For the text-containing cell, return its midpoint in (X, Y) coordinate format. 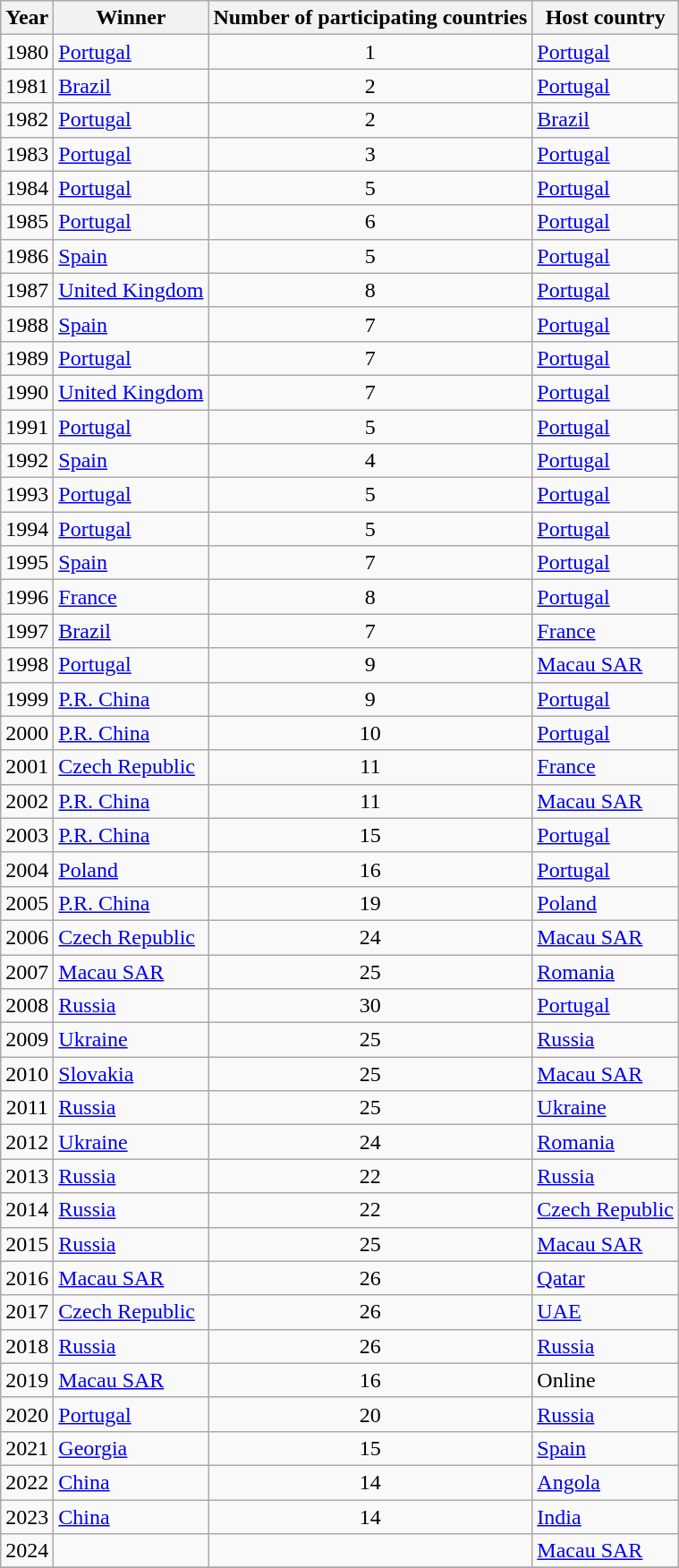
1993 (27, 495)
Number of participating countries (370, 18)
6 (370, 222)
2019 (27, 1380)
1983 (27, 154)
2003 (27, 835)
1996 (27, 597)
1999 (27, 699)
1985 (27, 222)
Qatar (606, 1278)
Slovakia (131, 1074)
2022 (27, 1482)
2007 (27, 971)
1980 (27, 52)
2008 (27, 1006)
1992 (27, 461)
1998 (27, 665)
2013 (27, 1176)
1981 (27, 86)
Angola (606, 1482)
1997 (27, 631)
India (606, 1517)
2012 (27, 1142)
2002 (27, 801)
1982 (27, 120)
2018 (27, 1346)
1994 (27, 529)
1 (370, 52)
2014 (27, 1210)
2023 (27, 1517)
1984 (27, 188)
2001 (27, 767)
20 (370, 1414)
30 (370, 1006)
Winner (131, 18)
19 (370, 903)
2017 (27, 1312)
2024 (27, 1551)
Online (606, 1380)
Host country (606, 18)
3 (370, 154)
4 (370, 461)
UAE (606, 1312)
2011 (27, 1108)
2005 (27, 903)
2010 (27, 1074)
Georgia (131, 1448)
1990 (27, 392)
2015 (27, 1244)
1989 (27, 358)
10 (370, 733)
1987 (27, 290)
1991 (27, 427)
2006 (27, 937)
1995 (27, 563)
2016 (27, 1278)
Year (27, 18)
2021 (27, 1448)
1988 (27, 324)
1986 (27, 256)
2004 (27, 869)
2020 (27, 1414)
2009 (27, 1040)
2000 (27, 733)
